Determine the (X, Y) coordinate at the center of the cell enclosing the given text.  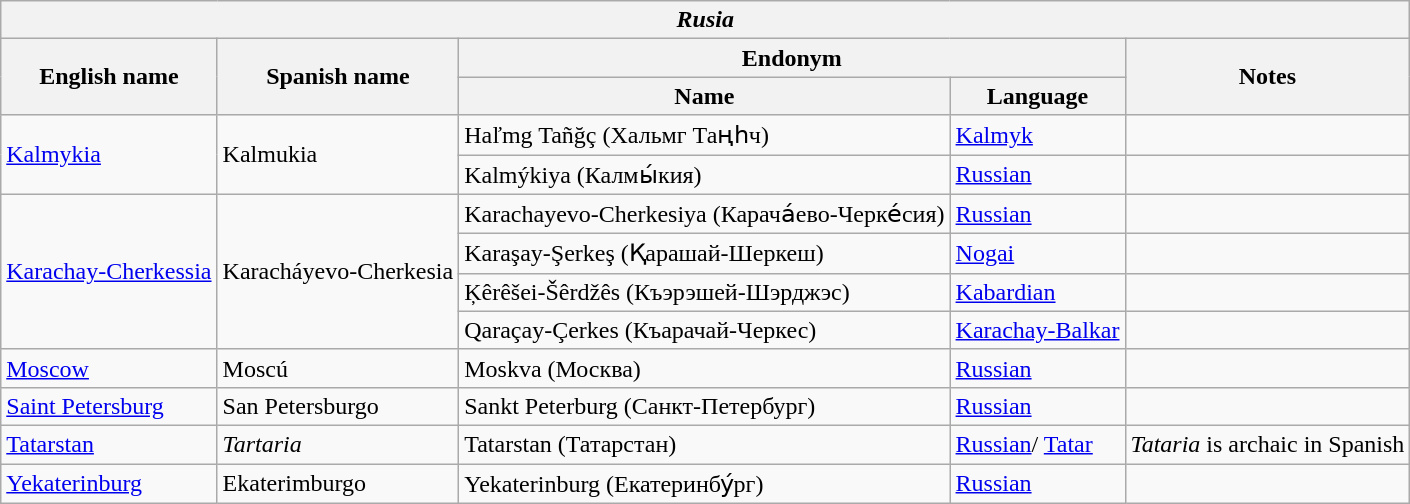
Yekaterinburg (Екатеринбу́рг) (704, 484)
Endonym (792, 58)
Karaşay-Şerkeş (Қарашай-Шеркеш) (704, 254)
Spanish name (338, 77)
Haľmg Tañğç (Хальмг Таңһч) (704, 135)
Qaraçay-Çerkes (Къарачай-Черкес) (704, 330)
Ķêrêšei-Šêrdžês (Къэрэшей-Шэрджэс) (704, 292)
Notes (1268, 77)
Tatarstan (109, 444)
Language (1038, 96)
Tataria is archaic in Spanish (1268, 444)
Karachay-Balkar (1038, 330)
Sankt Peterburg (Санкт-Петербург) (704, 406)
Saint Petersburg (109, 406)
Kalmykia (109, 154)
Moscú (338, 368)
Kalmyk (1038, 135)
Karacháyevo-Cherkesia (338, 272)
Tatarstan (Татарстан) (704, 444)
Moskva (Москва) (704, 368)
English name (109, 77)
Kalmýkiya (Калмы́кия) (704, 174)
Tartaria (338, 444)
Name (704, 96)
Karachayevo-Cherkesiya (Карача́ево-Черке́сия) (704, 214)
Russian/ Tatar (1038, 444)
San Petersburgo (338, 406)
Karachay-Cherkessia (109, 272)
Kabardian (1038, 292)
Kalmukia (338, 154)
Yekaterinburg (109, 484)
Moscow (109, 368)
Ekaterimburgo (338, 484)
Nogai (1038, 254)
Rusia (706, 20)
